From the cell containing the given text, extract its center point as [x, y] coordinate. 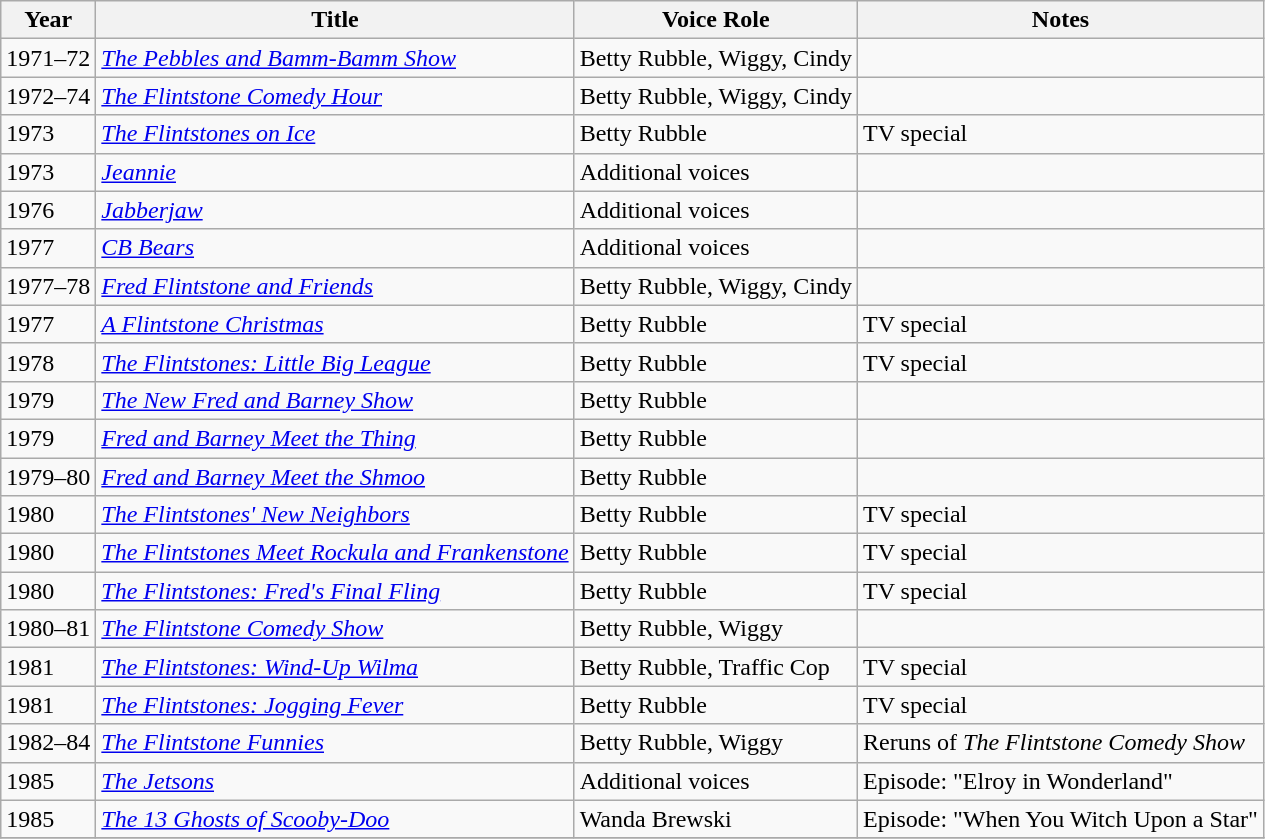
The Flintstones: Wind-Up Wilma [335, 667]
Fred Flintstone and Friends [335, 286]
CB Bears [335, 248]
The Flintstone Comedy Hour [335, 96]
1980–81 [48, 629]
Episode: "Elroy in Wonderland" [1061, 781]
1977–78 [48, 286]
Fred and Barney Meet the Thing [335, 438]
1978 [48, 362]
The Flintstones: Little Big League [335, 362]
Jabberjaw [335, 210]
Betty Rubble, Traffic Cop [716, 667]
1972–74 [48, 96]
Year [48, 20]
A Flintstone Christmas [335, 324]
Jeannie [335, 172]
Episode: "When You Witch Upon a Star" [1061, 819]
The 13 Ghosts of Scooby-Doo [335, 819]
The Flintstone Funnies [335, 743]
The New Fred and Barney Show [335, 400]
The Flintstones' New Neighbors [335, 515]
The Flintstone Comedy Show [335, 629]
The Flintstones Meet Rockula and Frankenstone [335, 553]
1976 [48, 210]
Voice Role [716, 20]
Reruns of The Flintstone Comedy Show [1061, 743]
1979–80 [48, 477]
Fred and Barney Meet the Shmoo [335, 477]
1982–84 [48, 743]
The Flintstones: Fred's Final Fling [335, 591]
1971–72 [48, 58]
The Flintstones on Ice [335, 134]
Title [335, 20]
The Jetsons [335, 781]
The Flintstones: Jogging Fever [335, 705]
The Pebbles and Bamm-Bamm Show [335, 58]
Wanda Brewski [716, 819]
Notes [1061, 20]
